Pinpoint the cell where the given text exists, returning its (x, y) midpoint coordinate. 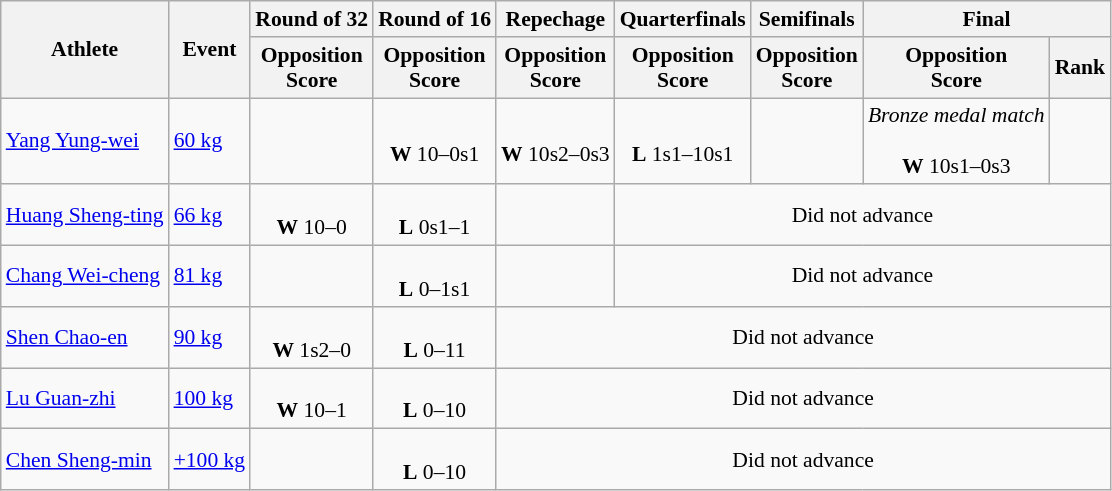
W 10–0 (312, 216)
Huang Sheng-ting (85, 216)
Round of 16 (434, 19)
Final (986, 19)
W 1s2–0 (312, 338)
Chang Wei-cheng (85, 276)
60 kg (210, 142)
Event (210, 50)
Yang Yung-wei (85, 142)
100 kg (210, 398)
+100 kg (210, 460)
Repechage (556, 19)
Round of 32 (312, 19)
90 kg (210, 338)
L 0s1–1 (434, 216)
W 10–0s1 (434, 142)
L 0–1s1 (434, 276)
Chen Sheng-min (85, 460)
Athlete (85, 50)
Bronze medal matchW 10s1–0s3 (956, 142)
W 10s2–0s3 (556, 142)
81 kg (210, 276)
66 kg (210, 216)
Shen Chao-en (85, 338)
L 1s1–10s1 (683, 142)
L 0–11 (434, 338)
W 10–1 (312, 398)
Quarterfinals (683, 19)
Rank (1080, 68)
Semifinals (807, 19)
Lu Guan-zhi (85, 398)
